Return [x, y] of the center of cell containing provided text 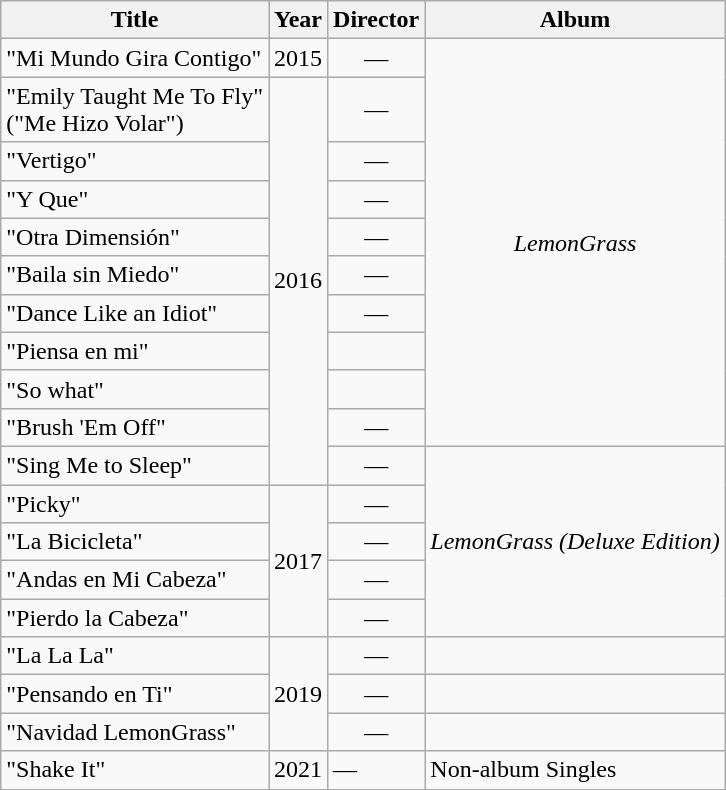
"Y Que" [135, 199]
2021 [298, 770]
2019 [298, 694]
"Andas en Mi Cabeza" [135, 580]
"Vertigo" [135, 161]
"La La La" [135, 656]
"Emily Taught Me To Fly"("Me Hizo Volar") [135, 110]
LemonGrass [575, 243]
"Mi Mundo Gira Contigo" [135, 58]
Title [135, 20]
"Sing Me to Sleep" [135, 465]
Year [298, 20]
2016 [298, 281]
"Shake It" [135, 770]
"La Bicicleta" [135, 542]
"Otra Dimensión" [135, 237]
Album [575, 20]
"So what" [135, 389]
Director [376, 20]
"Dance Like an Idiot" [135, 313]
"Pensando en Ti" [135, 694]
"Picky" [135, 503]
"Piensa en mi" [135, 351]
2017 [298, 560]
"Baila sin Miedo" [135, 275]
"Pierdo la Cabeza" [135, 618]
"Brush 'Em Off" [135, 427]
LemonGrass (Deluxe Edition) [575, 541]
"Navidad LemonGrass" [135, 732]
2015 [298, 58]
Non-album Singles [575, 770]
